Provide the (X, Y) coordinate of the cell's center where the given text is located.  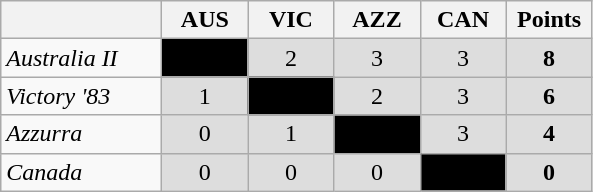
Points (549, 20)
Canada (82, 172)
AUS (205, 20)
VIC (291, 20)
Australia II (82, 58)
CAN (463, 20)
Azzurra (82, 134)
Victory '83 (82, 96)
8 (549, 58)
6 (549, 96)
AZZ (377, 20)
4 (549, 134)
